Return the [X, Y] coordinate for the center point of the cell that contains the specified text.  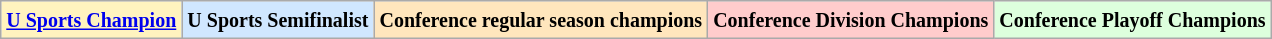
Conference regular season champions [541, 20]
Conference Playoff Champions [1132, 20]
Conference Division Champions [851, 20]
U Sports Semifinalist [278, 20]
U Sports Champion [92, 20]
